Provide the [x, y] coordinate of the cell's center where the given text is located.  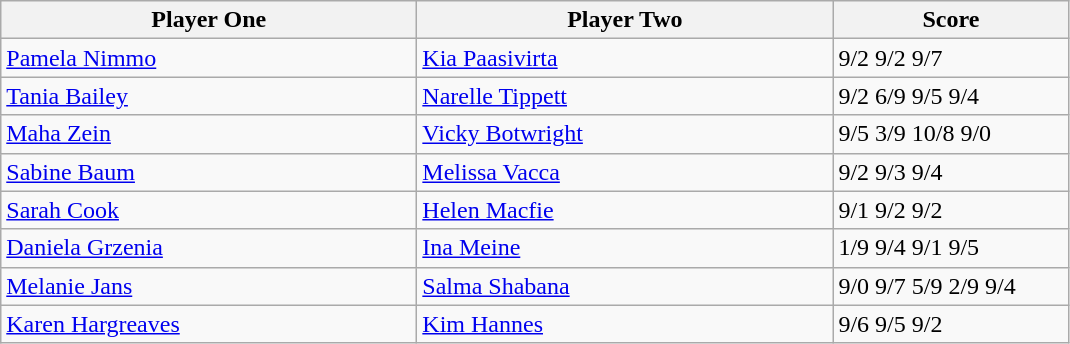
9/2 9/3 9/4 [951, 172]
Melissa Vacca [625, 172]
Player Two [625, 20]
Vicky Botwright [625, 134]
Sabine Baum [209, 172]
Pamela Nimmo [209, 58]
Ina Meine [625, 248]
Narelle Tippett [625, 96]
Maha Zein [209, 134]
9/5 3/9 10/8 9/0 [951, 134]
Melanie Jans [209, 286]
9/2 6/9 9/5 9/4 [951, 96]
Sarah Cook [209, 210]
Salma Shabana [625, 286]
Score [951, 20]
9/1 9/2 9/2 [951, 210]
9/6 9/5 9/2 [951, 324]
Player One [209, 20]
Kim Hannes [625, 324]
Helen Macfie [625, 210]
Tania Bailey [209, 96]
Kia Paasivirta [625, 58]
9/2 9/2 9/7 [951, 58]
9/0 9/7 5/9 2/9 9/4 [951, 286]
Daniela Grzenia [209, 248]
Karen Hargreaves [209, 324]
1/9 9/4 9/1 9/5 [951, 248]
